Search for the cell housing the specified text and yield its [X, Y] center coordinate. 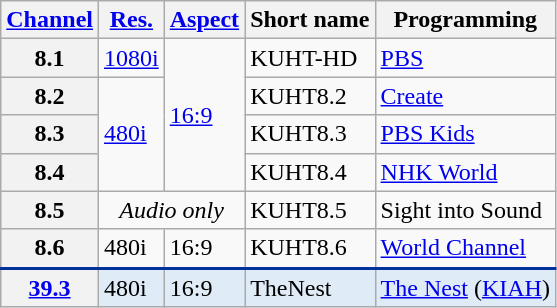
8.6 [50, 248]
8.5 [50, 210]
1080i [132, 58]
Create [465, 96]
PBS Kids [465, 134]
39.3 [50, 288]
8.1 [50, 58]
KUHT8.6 [310, 248]
PBS [465, 58]
Aspect [204, 20]
KUHT8.5 [310, 210]
Sight into Sound [465, 210]
Res. [132, 20]
TheNest [310, 288]
World Channel [465, 248]
KUHT8.3 [310, 134]
Programming [465, 20]
8.3 [50, 134]
KUHT8.4 [310, 172]
KUHT-HD [310, 58]
Audio only [172, 210]
NHK World [465, 172]
Channel [50, 20]
8.2 [50, 96]
8.4 [50, 172]
KUHT8.2 [310, 96]
Short name [310, 20]
The Nest (KIAH) [465, 288]
